Provide the [x, y] coordinate of the cell's center where the given text is located.  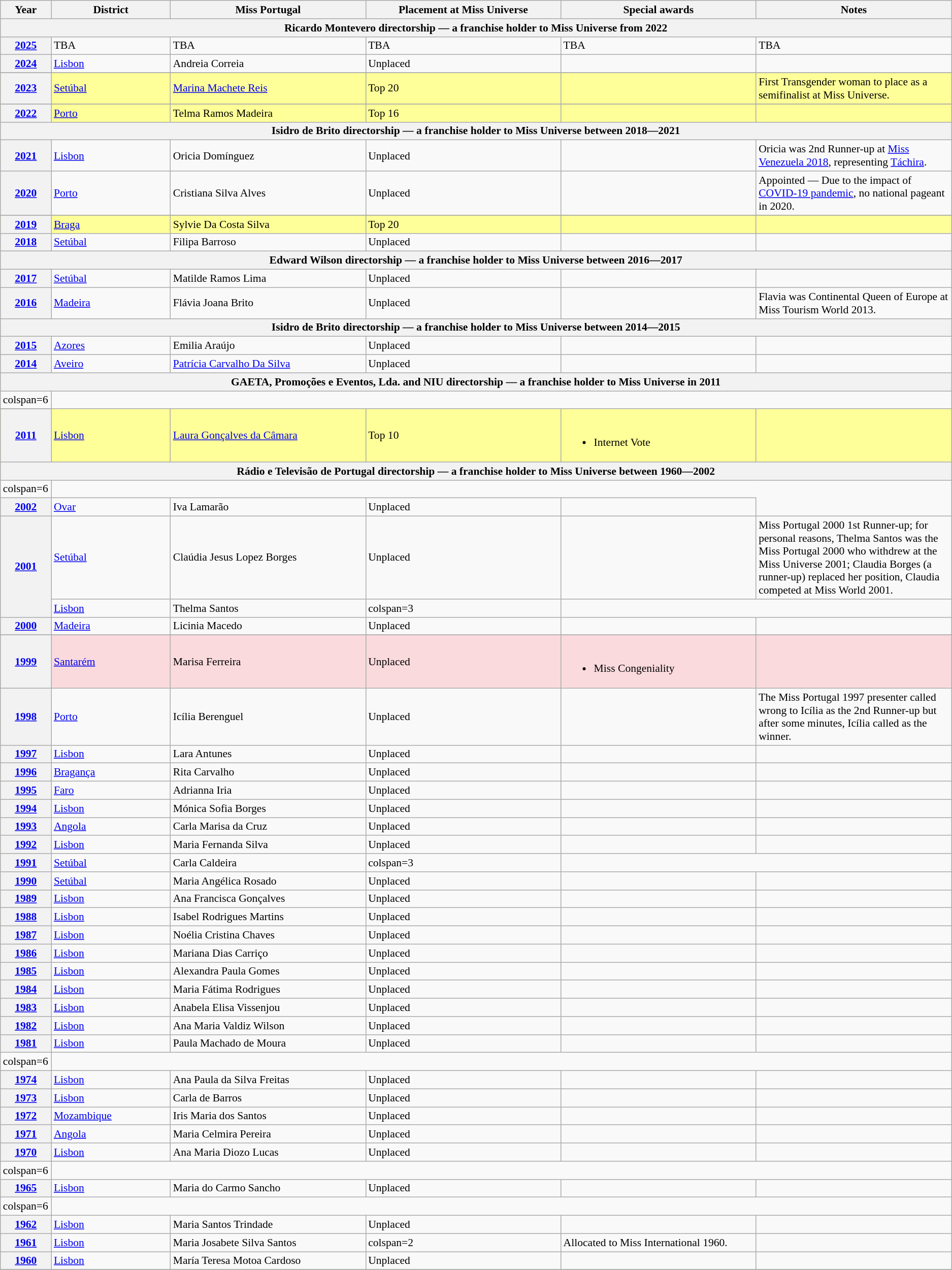
Laura Gonçalves da Câmara [268, 436]
Isidro de Brito directorship — a franchise holder to Miss Universe between 2014―2015 [476, 328]
Internet Vote [659, 436]
2024 [26, 64]
Adrianna Iria [268, 791]
Braga [111, 224]
1981 [26, 1044]
2000 [26, 626]
colspan=2 [463, 1243]
1961 [26, 1243]
Miss Portugal [268, 10]
1970 [26, 1152]
1986 [26, 953]
1996 [26, 772]
Marina Machete Reis [268, 88]
Oricia was 2nd Runner-up at Miss Venezuela 2018, representing Táchira. [854, 155]
Lara Antunes [268, 754]
1994 [26, 808]
Placement at Miss Universe [463, 10]
Cristiana Silva Alves [268, 193]
Patrícia Carvalho Da Silva [268, 364]
2014 [26, 364]
Marisa Ferreira [268, 662]
Miss Congeniality [659, 662]
Claúdia Jesus Lopez Borges [268, 558]
1974 [26, 1080]
2019 [26, 224]
Special awards [659, 10]
2001 [26, 567]
Thelma Santos [268, 608]
Allocated to Miss International 1960. [659, 1243]
Noélia Cristina Chaves [268, 935]
Ovar [111, 507]
Carla Caldeira [268, 863]
Notes [854, 10]
Top 16 [463, 113]
2023 [26, 88]
Anabela Elisa Vissenjou [268, 1007]
2015 [26, 346]
Paula Machado de Moura [268, 1044]
Ana Maria Valdiz Wilson [268, 1026]
Rita Carvalho [268, 772]
Flávia Joana Brito [268, 303]
1997 [26, 754]
Isabel Rodrigues Martins [268, 917]
Maria Celmira Pereira [268, 1134]
Year [26, 10]
Emilia Araújo [268, 346]
First Transgender woman to place as a semifinalist at Miss Universe. [854, 88]
The Miss Portugal 1997 presenter called wrong to Icília as the 2nd Runner-up but after some minutes, Icília called as the winner. [854, 717]
Licinia Macedo [268, 626]
1999 [26, 662]
Maria Fernanda Silva [268, 845]
Maria do Carmo Sancho [268, 1188]
Maria Josabete Silva Santos [268, 1243]
Matilde Ramos Lima [268, 279]
2016 [26, 303]
Bragança [111, 772]
2017 [26, 279]
2018 [26, 242]
Oricia Domínguez [268, 155]
Ricardo Montevero directorship — a franchise holder to Miss Universe from 2022 [476, 28]
Ana Paula da Silva Freitas [268, 1080]
2011 [26, 436]
Aveiro [111, 364]
1993 [26, 827]
Sylvie Da Costa Silva [268, 224]
2025 [26, 46]
Azores [111, 346]
Andreia Correia [268, 64]
Isidro de Brito directorship — a franchise holder to Miss Universe between 2018―2021 [476, 131]
Carla Marisa da Cruz [268, 827]
Edward Wilson directorship — a franchise holder to Miss Universe between 2016―2017 [476, 260]
1971 [26, 1134]
GAETA, Promoções e Eventos, Lda. and NIU directorship — a franchise holder to Miss Universe in 2011 [476, 382]
District [111, 10]
1985 [26, 971]
Mozambique [111, 1116]
Appointed — Due to the impact of COVID-19 pandemic, no national pageant in 2020. [854, 193]
Filipa Barroso [268, 242]
1960 [26, 1261]
1995 [26, 791]
Flavia was Continental Queen of Europe at Miss Tourism World 2013. [854, 303]
Carla de Barros [268, 1098]
1973 [26, 1098]
Icília Berenguel [268, 717]
Telma Ramos Madeira [268, 113]
2022 [26, 113]
Rádio e Televisão de Portugal directorship — a franchise holder to Miss Universe between 1960―2002 [476, 471]
Top 10 [463, 436]
1983 [26, 1007]
Santarém [111, 662]
2002 [26, 507]
1972 [26, 1116]
Iris Maria dos Santos [268, 1116]
Ana Francisca Gonçalves [268, 899]
Iva Lamarão [268, 507]
1962 [26, 1225]
1992 [26, 845]
1987 [26, 935]
María Teresa Motoa Cardoso [268, 1261]
Ana Maria Diozo Lucas [268, 1152]
Maria Santos Trindade [268, 1225]
Mónica Sofia Borges [268, 808]
1998 [26, 717]
Faro [111, 791]
Alexandra Paula Gomes [268, 971]
1989 [26, 899]
Maria Angélica Rosado [268, 881]
1984 [26, 990]
2021 [26, 155]
1990 [26, 881]
1991 [26, 863]
1965 [26, 1188]
1982 [26, 1026]
2020 [26, 193]
Mariana Dias Carriço [268, 953]
Maria Fátima Rodrigues [268, 990]
1988 [26, 917]
